From the cell containing the given text, extract its center point as [x, y] coordinate. 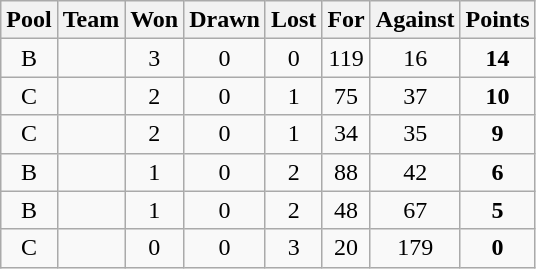
67 [415, 210]
10 [498, 96]
75 [346, 96]
5 [498, 210]
9 [498, 134]
37 [415, 96]
For [346, 20]
34 [346, 134]
Team [91, 20]
Against [415, 20]
48 [346, 210]
20 [346, 248]
119 [346, 58]
179 [415, 248]
Drawn [225, 20]
14 [498, 58]
Points [498, 20]
Lost [293, 20]
6 [498, 172]
42 [415, 172]
16 [415, 58]
Won [154, 20]
Pool [29, 20]
88 [346, 172]
35 [415, 134]
